Output the [x, y] coordinate of the center of the cell containing the given text.  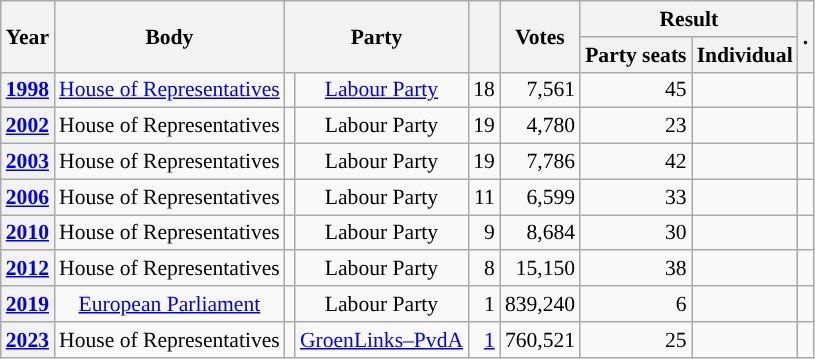
Body [170, 36]
6,599 [540, 197]
2023 [28, 340]
11 [484, 197]
38 [636, 269]
9 [484, 233]
GroenLinks–PvdA [382, 340]
8 [484, 269]
Result [689, 19]
7,561 [540, 90]
30 [636, 233]
760,521 [540, 340]
Year [28, 36]
6 [636, 304]
2002 [28, 126]
839,240 [540, 304]
33 [636, 197]
European Parliament [170, 304]
4,780 [540, 126]
45 [636, 90]
7,786 [540, 162]
Votes [540, 36]
Party seats [636, 55]
Party [376, 36]
1998 [28, 90]
2019 [28, 304]
Individual [745, 55]
25 [636, 340]
2003 [28, 162]
2010 [28, 233]
18 [484, 90]
8,684 [540, 233]
15,150 [540, 269]
23 [636, 126]
2012 [28, 269]
2006 [28, 197]
. [806, 36]
42 [636, 162]
